Return [x, y] of the center of cell containing provided text 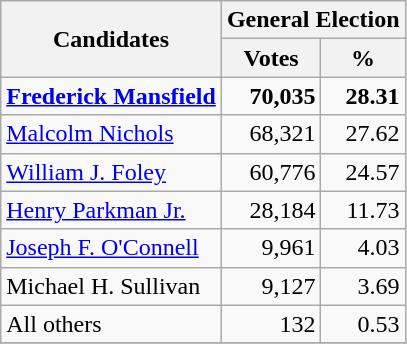
28.31 [363, 96]
70,035 [271, 96]
General Election [313, 20]
4.03 [363, 248]
68,321 [271, 134]
24.57 [363, 172]
0.53 [363, 324]
9,961 [271, 248]
60,776 [271, 172]
Frederick Mansfield [112, 96]
27.62 [363, 134]
28,184 [271, 210]
3.69 [363, 286]
Joseph F. O'Connell [112, 248]
Michael H. Sullivan [112, 286]
All others [112, 324]
Candidates [112, 39]
Henry Parkman Jr. [112, 210]
11.73 [363, 210]
William J. Foley [112, 172]
Malcolm Nichols [112, 134]
% [363, 58]
Votes [271, 58]
9,127 [271, 286]
132 [271, 324]
